Output the (X, Y) coordinate of the center of the cell containing the given text.  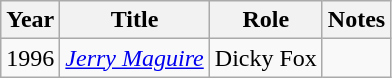
Title (134, 20)
Role (266, 20)
Jerry Maguire (134, 58)
Dicky Fox (266, 58)
Notes (356, 20)
1996 (30, 58)
Year (30, 20)
